For the text-containing cell, return its midpoint in (X, Y) coordinate format. 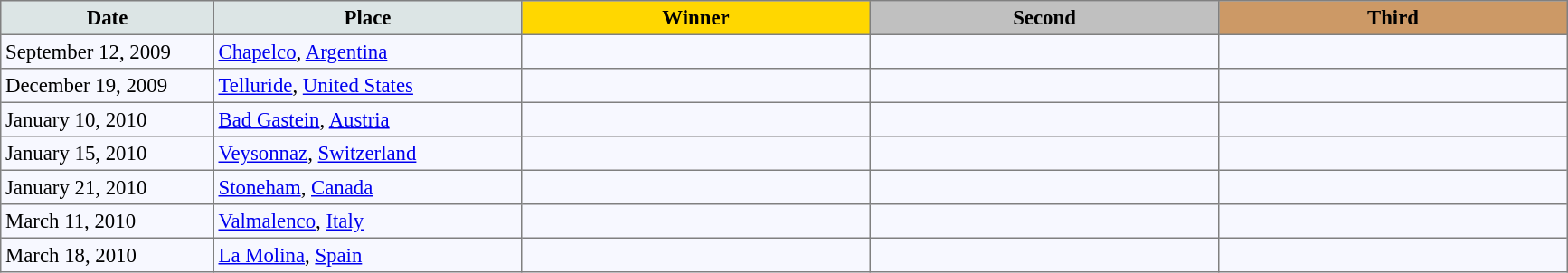
January 21, 2010 (108, 187)
January 15, 2010 (108, 154)
La Molina, Spain (367, 255)
January 10, 2010 (108, 119)
March 18, 2010 (108, 255)
September 12, 2009 (108, 52)
Place (367, 18)
Chapelco, Argentina (367, 52)
Bad Gastein, Austria (367, 119)
Date (108, 18)
Stoneham, Canada (367, 187)
December 19, 2009 (108, 86)
Telluride, United States (367, 86)
Valmalenco, Italy (367, 221)
Veysonnaz, Switzerland (367, 154)
Second (1044, 18)
March 11, 2010 (108, 221)
Winner (696, 18)
Third (1393, 18)
